Detect which cell encompasses the target text, then output its [X, Y] center coordinate. 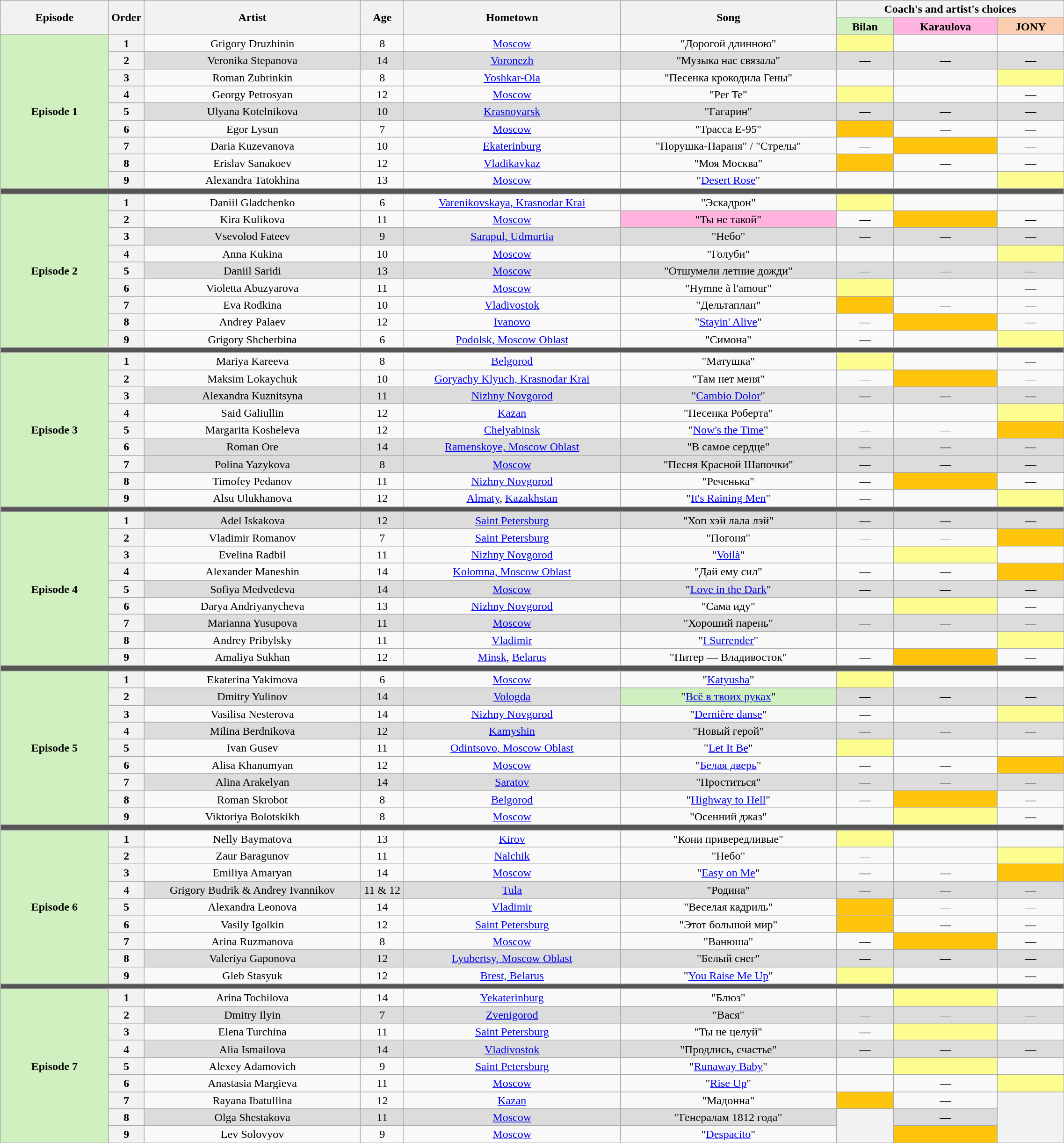
"Кони привередливые" [729, 838]
Ivanovo [512, 322]
Episode [54, 18]
"Desert Rose" [729, 180]
"Голуби" [729, 253]
"Сама иду" [729, 606]
Alexander Maneshin [253, 571]
"Дай ему сил" [729, 571]
Valeriya Gaponova [253, 958]
Rayana Ibatullina [253, 1100]
Yoshkar-Ola [512, 78]
Grigory Budrik & Andrey Ivannikov [253, 890]
Lev Solovyov [253, 1135]
Violetta Abuzyarova [253, 288]
Elena Turchina [253, 1032]
Goryachy Klyuch, Krasnodar Krai [512, 379]
Order [126, 18]
Sofiya Medvedeva [253, 588]
Zaur Baragunov [253, 856]
"Белая дверь" [729, 765]
Saratov [512, 782]
"Ванюша" [729, 941]
Coach's and artist's choices [950, 9]
Roman Zubrinkin [253, 78]
Alina Arakelyan [253, 782]
Daniil Gladchenko [253, 202]
Roman Ore [253, 447]
"Этот большой мир" [729, 924]
"Моя Москва" [729, 163]
Darya Andriyanycheva [253, 606]
Eva Rodkina [253, 305]
Dmitry Ilyin [253, 1015]
Amaliya Sukhan [253, 658]
Vladikavkaz [512, 163]
Margarita Kosheleva [253, 429]
Nalchik [512, 856]
"Осенний джаз" [729, 817]
Roman Skrobot [253, 799]
Odintsovo, Moscow Oblast [512, 748]
"Блюз" [729, 998]
Ivan Gusev [253, 748]
Artist [253, 18]
Krasnoyarsk [512, 111]
Karaulova [946, 26]
Voronezh [512, 60]
"Now's the Time" [729, 429]
"Трасса Е-95" [729, 129]
Vladimir Romanov [253, 538]
"Эскадрон" [729, 202]
Dmitry Yulinov [253, 697]
Olga Shestakova [253, 1118]
"Музыка нас связала" [729, 60]
"Проститься" [729, 782]
Kira Kulikova [253, 220]
Kolomna, Moscow Oblast [512, 571]
Georgy Petrosyan [253, 94]
"Дельтаплан" [729, 305]
Gleb Stasyuk [253, 976]
"Love in the Dark" [729, 588]
"Песня Красной Шапочки" [729, 464]
"Новый герой" [729, 731]
Vologda [512, 697]
Brest, Belarus [512, 976]
Kamyshin [512, 731]
"Вася" [729, 1015]
Varenikovskaya, Krasnodar Krai [512, 202]
Almaty, Kazakhstan [512, 499]
Alexey Adamovich [253, 1066]
Hometown [512, 18]
Minsk, Belarus [512, 658]
"Voilà" [729, 555]
"Мадонна" [729, 1100]
"Веселая кадриль" [729, 907]
"Песенка Роберта" [729, 412]
Marianna Yusupova [253, 623]
"Симона" [729, 339]
Age [383, 18]
Said Galiullin [253, 412]
"В самое сердце" [729, 447]
Tula [512, 890]
Sarapul, Udmurtia [512, 237]
Daria Kuzevanova [253, 146]
Andrey Palaev [253, 322]
"Per Te" [729, 94]
"Хоп хэй лала лэй" [729, 520]
Grigory Druzhinin [253, 43]
Episode 3 [54, 429]
"Погоня" [729, 538]
"Rise Up" [729, 1083]
"Гагарин" [729, 111]
Erislav Sanakoev [253, 163]
"I Surrender" [729, 640]
Episode 6 [54, 906]
Alexandra Leonova [253, 907]
"Cambio Dolor" [729, 396]
Andrey Pribylsky [253, 640]
Song [729, 18]
JONY [1031, 26]
Ekaterinburg [512, 146]
"It's Raining Men" [729, 499]
Bilan [865, 26]
"Песенка крокодила Гены" [729, 78]
Lyubertsy, Moscow Oblast [512, 958]
"Runaway Baby" [729, 1066]
Ulyana Kotelnikova [253, 111]
"Белый снег" [729, 958]
Kirov [512, 838]
Alexandra Tatokhina [253, 180]
Nelly Baymatova [253, 838]
Milina Berdnikova [253, 731]
Evelina Radbil [253, 555]
Podolsk, Moscow Oblast [512, 339]
"Highway to Hell" [729, 799]
Vasily Igolkin [253, 924]
11 & 12 [383, 890]
"Порушка-Параня" / "Стрелы" [729, 146]
Alexandra Kuznitsyna [253, 396]
"Let It Be" [729, 748]
"Hymne à l'amour" [729, 288]
Alisa Khanumyan [253, 765]
Episode 7 [54, 1066]
Egor Lysun [253, 129]
"Easy on Me" [729, 873]
Viktoriya Bolotskikh [253, 817]
Timofey Pedanov [253, 481]
Maksim Lokaychuk [253, 379]
"Хороший парень" [729, 623]
Ramenskoye, Moscow Oblast [512, 447]
Anna Kukina [253, 253]
Daniil Saridi [253, 270]
Anastasia Margieva [253, 1083]
Episode 1 [54, 111]
Yekaterinburg [512, 998]
"Дорогой длинною" [729, 43]
"Despacito" [729, 1135]
Adel Iskakova [253, 520]
Emiliya Amaryan [253, 873]
Arina Ruzmanova [253, 941]
Mariya Kareeva [253, 361]
Arina Tochilova [253, 998]
"Питер — Владивосток" [729, 658]
"You Raise Me Up" [729, 976]
Chelyabinsk [512, 429]
"Ты не целуй" [729, 1032]
"Генералам 1812 года" [729, 1118]
Zvenigorod [512, 1015]
Veronika Stepanova [253, 60]
"Матушка" [729, 361]
"Там нет меня" [729, 379]
Ekaterina Yakimova [253, 679]
"Отшумели летние дожди" [729, 270]
"Katyusha" [729, 679]
"Stayin' Alive" [729, 322]
Alia Ismailova [253, 1049]
"Продлись, счастье" [729, 1049]
"Реченька" [729, 481]
"Dernière danse" [729, 714]
Vasilisa Nesterova [253, 714]
Episode 5 [54, 747]
Episode 2 [54, 270]
"Родина" [729, 890]
Vsevolod Fateev [253, 237]
"Всё в твоих руках" [729, 697]
Episode 4 [54, 588]
"Ты не такой" [729, 220]
Alsu Ulukhanova [253, 499]
Polina Yazykova [253, 464]
Grigory Shcherbina [253, 339]
